Identify which cell holds the provided text, then report its (x, y) central coordinate. 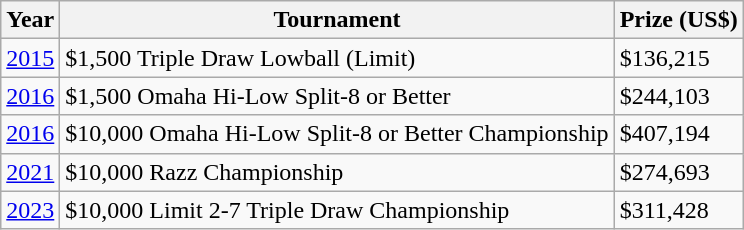
Year (30, 20)
2015 (30, 58)
2021 (30, 172)
$10,000 Limit 2-7 Triple Draw Championship (337, 210)
$136,215 (678, 58)
$10,000 Omaha Hi-Low Split-8 or Better Championship (337, 134)
Tournament (337, 20)
$407,194 (678, 134)
$274,693 (678, 172)
$311,428 (678, 210)
$1,500 Triple Draw Lowball (Limit) (337, 58)
$244,103 (678, 96)
$10,000 Razz Championship (337, 172)
2023 (30, 210)
Prize (US$) (678, 20)
$1,500 Omaha Hi-Low Split-8 or Better (337, 96)
